From the cell containing the given text, extract its center point as (x, y) coordinate. 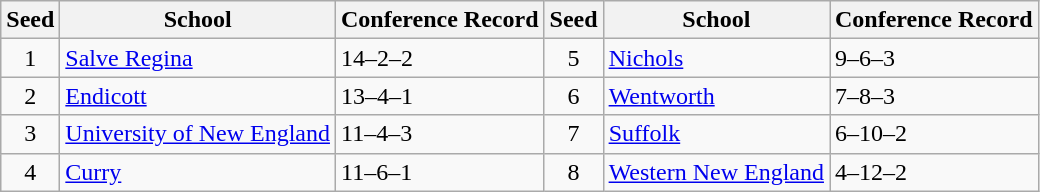
1 (30, 58)
4 (30, 172)
7 (574, 134)
5 (574, 58)
Salve Regina (198, 58)
Curry (198, 172)
Nichols (716, 58)
University of New England (198, 134)
Western New England (716, 172)
7–8–3 (934, 96)
2 (30, 96)
14–2–2 (440, 58)
8 (574, 172)
9–6–3 (934, 58)
Wentworth (716, 96)
6 (574, 96)
13–4–1 (440, 96)
11–4–3 (440, 134)
11–6–1 (440, 172)
4–12–2 (934, 172)
3 (30, 134)
Endicott (198, 96)
6–10–2 (934, 134)
Suffolk (716, 134)
